Detect which cell encompasses the target text, then output its [X, Y] center coordinate. 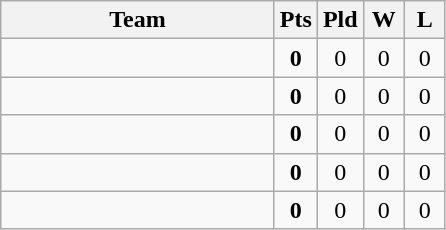
Team [138, 20]
Pld [340, 20]
L [424, 20]
W [384, 20]
Pts [296, 20]
